Detect which cell encompasses the target text, then output its [x, y] center coordinate. 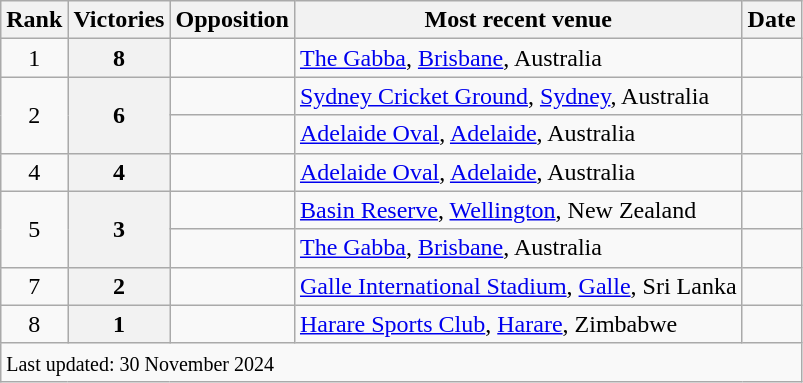
6 [119, 115]
Sydney Cricket Ground, Sydney, Australia [518, 96]
Most recent venue [518, 20]
Basin Reserve, Wellington, New Zealand [518, 210]
5 [34, 229]
Last updated: 30 November 2024 [401, 362]
Galle International Stadium, Galle, Sri Lanka [518, 286]
3 [119, 229]
Harare Sports Club, Harare, Zimbabwe [518, 324]
Opposition [232, 20]
Date [772, 20]
Victories [119, 20]
Rank [34, 20]
7 [34, 286]
